Return [x, y] of the center of cell containing provided text 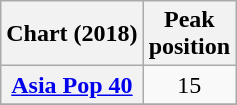
15 [189, 85]
Chart (2018) [72, 34]
Asia Pop 40 [72, 85]
Peakposition [189, 34]
